Provide the (X, Y) coordinate of the cell's center where the given text is located.  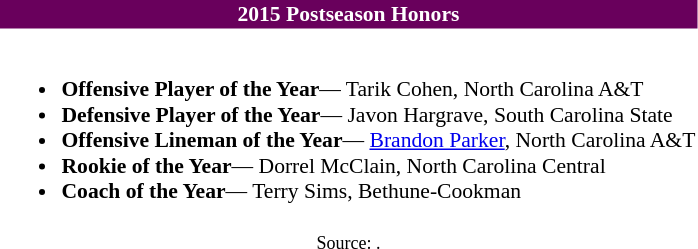
2015 Postseason Honors (348, 14)
